Search for the cell housing the specified text and yield its (X, Y) center coordinate. 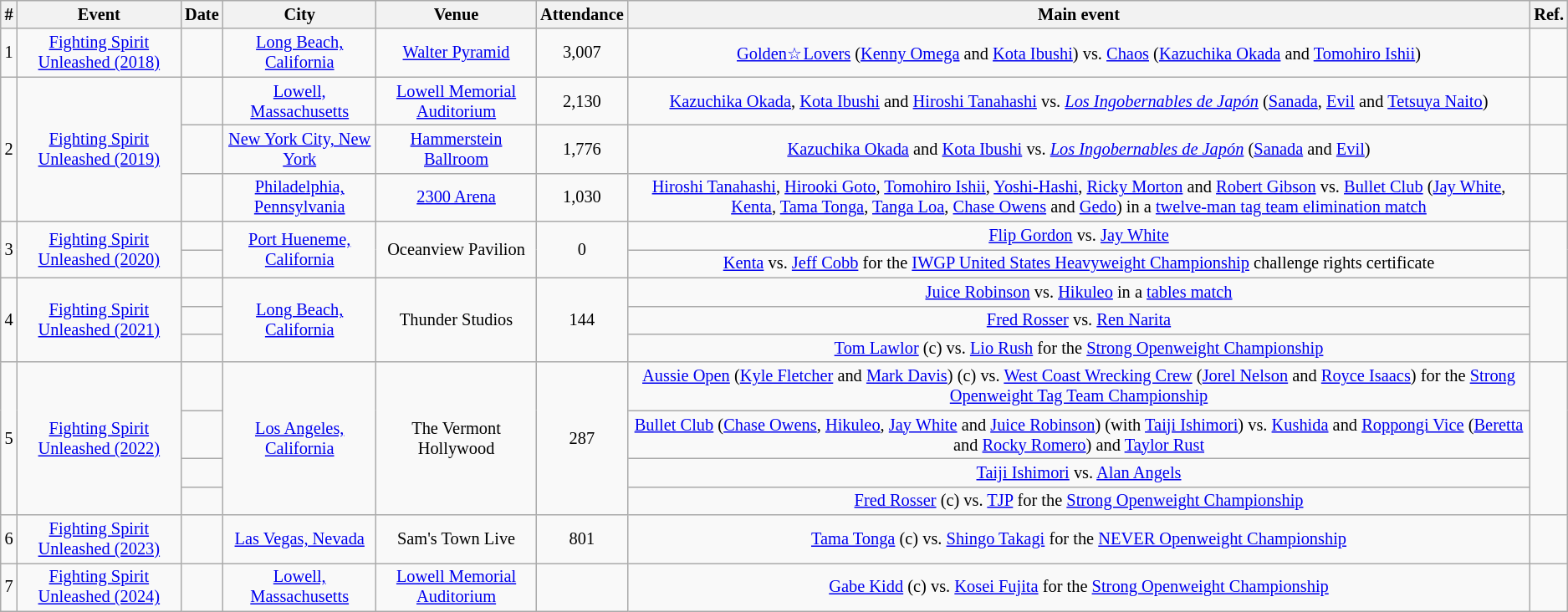
Fighting Spirit Unleashed (2019) (100, 149)
Thunder Studios (457, 319)
The Vermont Hollywood (457, 438)
Attendance (582, 14)
Venue (457, 14)
Fighting Spirit Unleashed (2021) (100, 319)
5 (9, 438)
287 (582, 438)
1 (9, 53)
Sam's Town Live (457, 539)
Philadelphia, Pennsylvania (299, 197)
Golden☆Lovers (Kenny Omega and Kota Ibushi) vs. Chaos (Kazuchika Okada and Tomohiro Ishii) (1079, 53)
Flip Gordon vs. Jay White (1079, 236)
0 (582, 249)
7 (9, 587)
801 (582, 539)
1,030 (582, 197)
Juice Robinson vs. Hikuleo in a tables match (1079, 292)
Port Hueneme, California (299, 249)
Fighting Spirit Unleashed (2023) (100, 539)
# (9, 14)
Event (100, 14)
4 (9, 319)
3 (9, 249)
City (299, 14)
New York City, New York (299, 149)
Fred Rosser (c) vs. TJP for the Strong Openweight Championship (1079, 501)
Oceanview Pavilion (457, 249)
1,776 (582, 149)
Main event (1079, 14)
Kazuchika Okada and Kota Ibushi vs. Los Ingobernables de Japón (Sanada and Evil) (1079, 149)
Kenta vs. Jeff Cobb for the IWGP United States Heavyweight Championship challenge rights certificate (1079, 263)
Fighting Spirit Unleashed (2022) (100, 438)
Tom Lawlor (c) vs. Lio Rush for the Strong Openweight Championship (1079, 348)
3,007 (582, 53)
Taiji Ishimori vs. Alan Angels (1079, 472)
Kazuchika Okada, Kota Ibushi and Hiroshi Tanahashi vs. Los Ingobernables de Japón (Sanada, Evil and Tetsuya Naito) (1079, 101)
2,130 (582, 101)
Hammerstein Ballroom (457, 149)
2 (9, 149)
Date (202, 14)
Gabe Kidd (c) vs. Kosei Fujita for the Strong Openweight Championship (1079, 587)
Las Vegas, Nevada (299, 539)
2300 Arena (457, 197)
Fighting Spirit Unleashed (2020) (100, 249)
Fred Rosser vs. Ren Narita (1079, 320)
6 (9, 539)
Tama Tonga (c) vs. Shingo Takagi for the NEVER Openweight Championship (1079, 539)
Los Angeles, California (299, 438)
Walter Pyramid (457, 53)
Fighting Spirit Unleashed (2024) (100, 587)
144 (582, 319)
Fighting Spirit Unleashed (2018) (100, 53)
Ref. (1549, 14)
